Search for the cell housing the specified text and yield its [x, y] center coordinate. 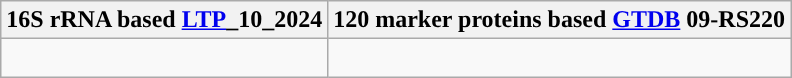
120 marker proteins based GTDB 09-RS220 [560, 20]
16S rRNA based LTP_10_2024 [164, 20]
